Return the (x, y) coordinate for the center point of the cell that contains the specified text.  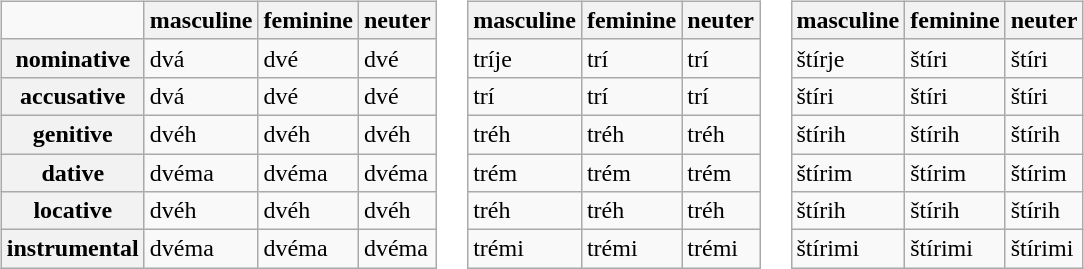
genitive (72, 134)
accusative (72, 96)
nominative (72, 58)
locative (72, 211)
dative (72, 173)
tríje (525, 58)
štírje (848, 58)
instrumental (72, 249)
